Detect which cell encompasses the target text, then output its (X, Y) center coordinate. 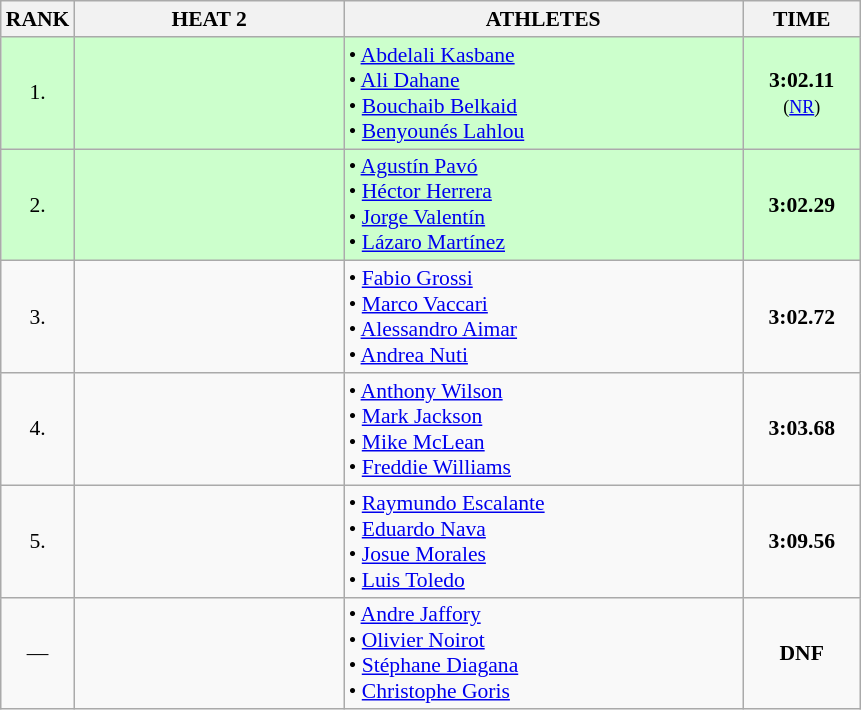
• Abdelali Kasbane• Ali Dahane• Bouchaib Belkaid• Benyounés Lahlou (544, 93)
3:09.56 (802, 541)
• Andre Jaffory• Olivier Noirot• Stéphane Diagana• Christophe Goris (544, 653)
4. (38, 429)
5. (38, 541)
3:02.29 (802, 205)
DNF (802, 653)
— (38, 653)
RANK (38, 19)
ATHLETES (544, 19)
• Fabio Grossi• Marco Vaccari• Alessandro Aimar• Andrea Nuti (544, 317)
3:03.68 (802, 429)
1. (38, 93)
HEAT 2 (208, 19)
3:02.72 (802, 317)
• Anthony Wilson• Mark Jackson• Mike McLean• Freddie Williams (544, 429)
TIME (802, 19)
• Raymundo Escalante• Eduardo Nava• Josue Morales• Luis Toledo (544, 541)
3:02.11(NR) (802, 93)
3. (38, 317)
• Agustín Pavó• Héctor Herrera• Jorge Valentín• Lázaro Martínez (544, 205)
2. (38, 205)
